Provide the (x, y) coordinate of the cell's center where the given text is located.  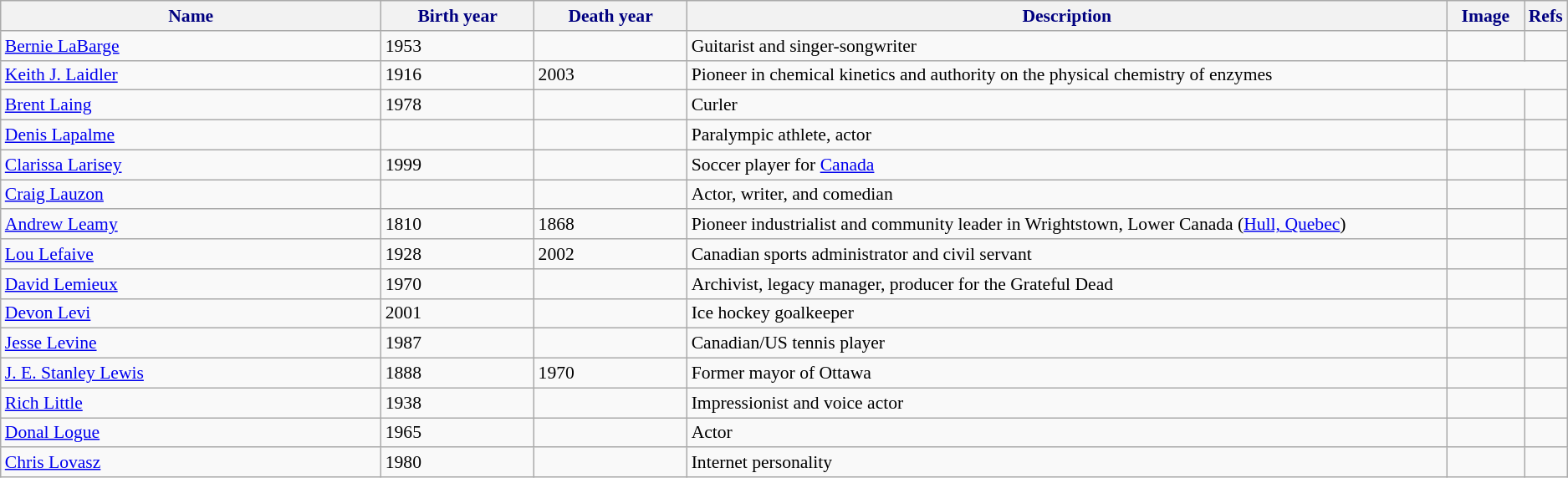
2003 (610, 75)
Guitarist and singer-songwriter (1067, 46)
Denis Lapalme (191, 135)
Internet personality (1067, 463)
Clarissa Larisey (191, 165)
Keith J. Laidler (191, 75)
Paralympic athlete, actor (1067, 135)
Death year (610, 16)
Brent Laing (191, 105)
Chris Lovasz (191, 463)
Soccer player for Canada (1067, 165)
Refs (1545, 16)
1868 (610, 225)
Ice hockey goalkeeper (1067, 313)
Archivist, legacy manager, producer for the Grateful Dead (1067, 284)
1928 (458, 254)
Andrew Leamy (191, 225)
Impressionist and voice actor (1067, 403)
Rich Little (191, 403)
Donal Logue (191, 433)
1978 (458, 105)
Name (191, 16)
2001 (458, 313)
Bernie LaBarge (191, 46)
Curler (1067, 105)
David Lemieux (191, 284)
Pioneer industrialist and community leader in Wrightstown, Lower Canada (Hull, Quebec) (1067, 225)
2002 (610, 254)
1980 (458, 463)
Actor, writer, and comedian (1067, 195)
Pioneer in chemical kinetics and authority on the physical chemistry of enzymes (1067, 75)
1938 (458, 403)
1916 (458, 75)
Craig Lauzon (191, 195)
1953 (458, 46)
Description (1067, 16)
1965 (458, 433)
Canadian/US tennis player (1067, 343)
1888 (458, 374)
1810 (458, 225)
Former mayor of Ottawa (1067, 374)
Lou Lefaive (191, 254)
1999 (458, 165)
Actor (1067, 433)
Devon Levi (191, 313)
1987 (458, 343)
Canadian sports administrator and civil servant (1067, 254)
Image (1485, 16)
Birth year (458, 16)
J. E. Stanley Lewis (191, 374)
Jesse Levine (191, 343)
